Determine the (x, y) coordinate at the center of the cell enclosing the given text.  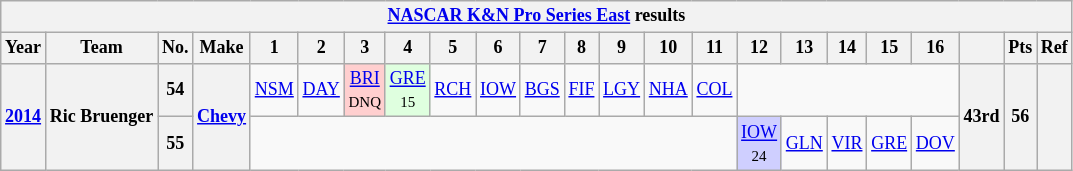
14 (847, 48)
2014 (24, 116)
VIR (847, 144)
Ric Bruenger (101, 116)
7 (542, 48)
13 (804, 48)
No. (176, 48)
3 (364, 48)
4 (408, 48)
IOW24 (760, 144)
8 (582, 48)
11 (714, 48)
NSM (274, 90)
NASCAR K&N Pro Series East results (536, 16)
Year (24, 48)
Ref (1054, 48)
Chevy (222, 116)
BGS (542, 90)
2 (321, 48)
NHA (668, 90)
RCH (453, 90)
6 (498, 48)
1 (274, 48)
IOW (498, 90)
COL (714, 90)
LGY (622, 90)
15 (890, 48)
Make (222, 48)
FIF (582, 90)
GLN (804, 144)
DAY (321, 90)
12 (760, 48)
9 (622, 48)
56 (1020, 116)
BRIDNQ (364, 90)
43rd (982, 116)
54 (176, 90)
Pts (1020, 48)
DOV (935, 144)
10 (668, 48)
5 (453, 48)
55 (176, 144)
Team (101, 48)
GRE (890, 144)
16 (935, 48)
GRE15 (408, 90)
